Scan for the cell matching the given text and deliver its (X, Y) coordinate at center. 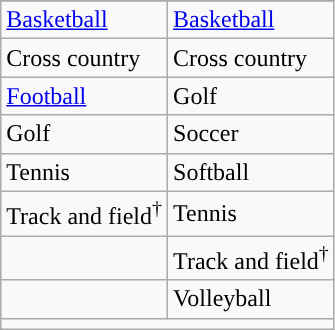
Volleyball (252, 299)
Softball (252, 172)
Soccer (252, 134)
Football (84, 96)
